Locate the cell with the specified text and output its [x, y] center coordinate. 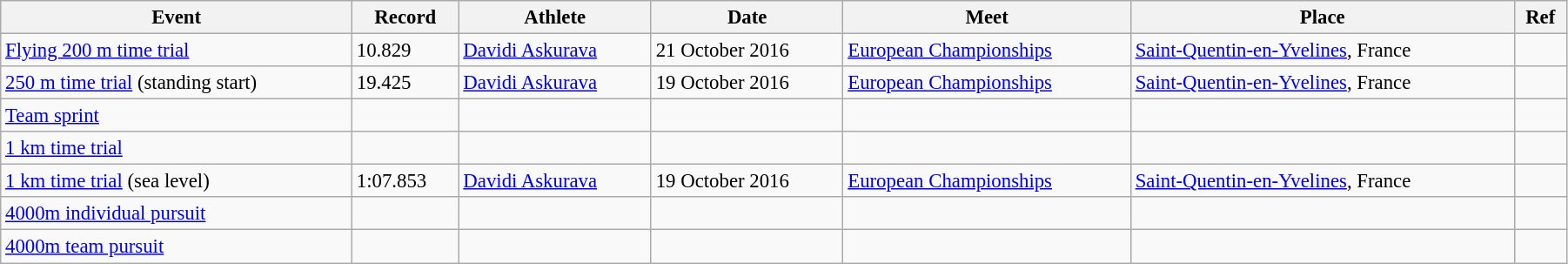
Meet [987, 17]
1 km time trial (sea level) [177, 181]
Flying 200 m time trial [177, 51]
21 October 2016 [747, 51]
1:07.853 [405, 181]
Ref [1540, 17]
Event [177, 17]
Team sprint [177, 116]
10.829 [405, 51]
Date [747, 17]
250 m time trial (standing start) [177, 83]
1 km time trial [177, 148]
4000m individual pursuit [177, 213]
19.425 [405, 83]
Place [1323, 17]
Record [405, 17]
4000m team pursuit [177, 247]
Athlete [555, 17]
